Identify which cell holds the provided text, then report its (X, Y) central coordinate. 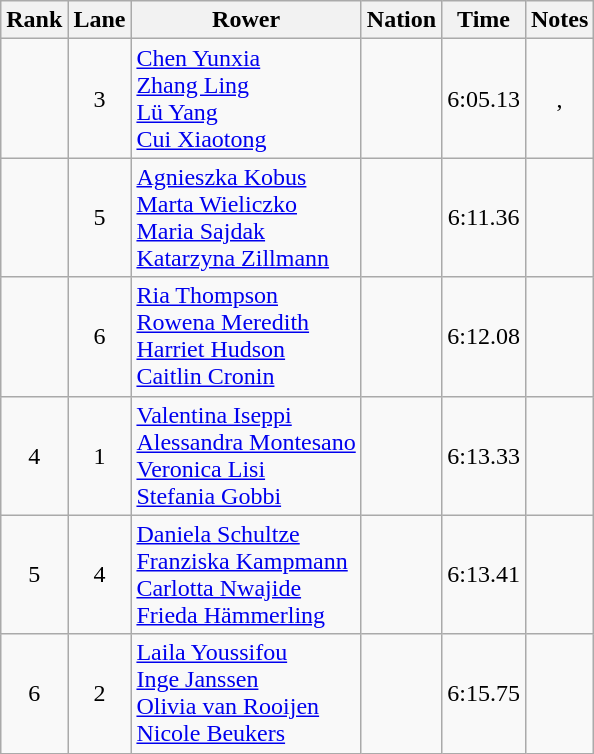
Daniela SchultzeFranziska KampmannCarlotta NwajideFrieda Hämmerling (246, 574)
3 (100, 98)
Time (484, 20)
6:15.75 (484, 694)
6:13.33 (484, 456)
2 (100, 694)
Valentina IseppiAlessandra MontesanoVeronica LisiStefania Gobbi (246, 456)
6:11.36 (484, 218)
Rower (246, 20)
Laila YoussifouInge JanssenOlivia van RooijenNicole Beukers (246, 694)
, (559, 98)
Nation (401, 20)
Rank (34, 20)
Agnieszka KobusMarta WieliczkoMaria SajdakKatarzyna Zillmann (246, 218)
Ria ThompsonRowena MeredithHarriet HudsonCaitlin Cronin (246, 336)
6:12.08 (484, 336)
Lane (100, 20)
1 (100, 456)
6:13.41 (484, 574)
Chen YunxiaZhang LingLü YangCui Xiaotong (246, 98)
6:05.13 (484, 98)
Notes (559, 20)
